Scan for the cell matching the given text and deliver its (x, y) coordinate at center. 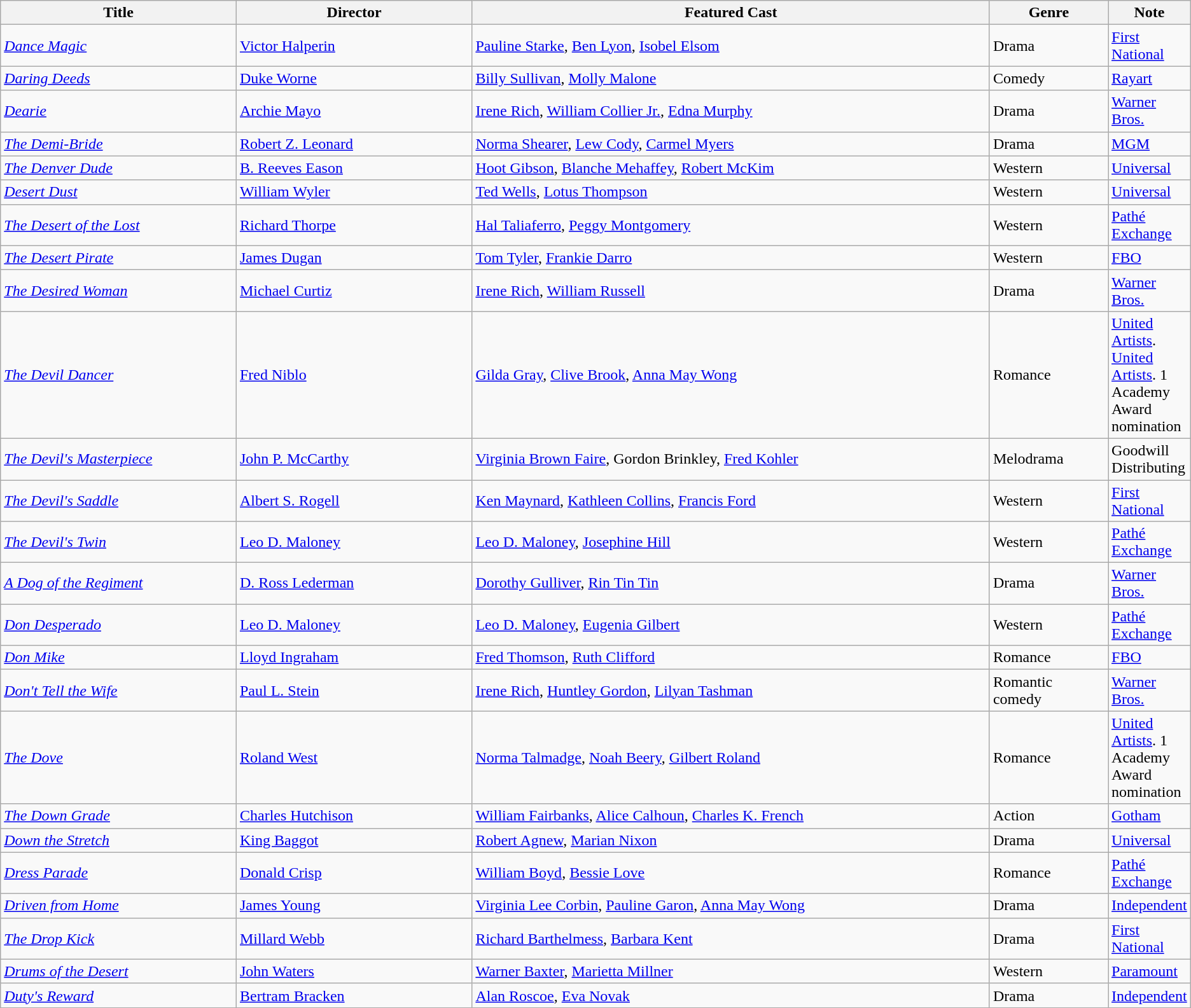
Fred Thomson, Ruth Clifford (731, 658)
Irene Rich, Huntley Gordon, Lilyan Tashman (731, 691)
Virginia Lee Corbin, Pauline Garon, Anna May Wong (731, 906)
Rayart (1150, 78)
Gilda Gray, Clive Brook, Anna May Wong (731, 375)
Norma Talmadge, Noah Beery, Gilbert Roland (731, 757)
Romantic comedy (1048, 691)
Dress Parade (118, 873)
Richard Barthelmess, Barbara Kent (731, 939)
Dorothy Gulliver, Rin Tin Tin (731, 584)
James Dugan (354, 258)
The Dove (118, 757)
Lloyd Ingraham (354, 658)
Warner Baxter, Marietta Millner (731, 971)
MGM (1150, 144)
Don Mike (118, 658)
John P. McCarthy (354, 459)
Irene Rich, William Collier Jr., Edna Murphy (731, 111)
Hal Taliaferro, Peggy Montgomery (731, 225)
Daring Deeds (118, 78)
Bertram Bracken (354, 995)
Comedy (1048, 78)
Gotham (1150, 816)
A Dog of the Regiment (118, 584)
William Wyler (354, 192)
Leo D. Maloney, Eugenia Gilbert (731, 625)
Billy Sullivan, Molly Malone (731, 78)
Hoot Gibson, Blanche Mehaffey, Robert McKim (731, 168)
Pauline Starke, Ben Lyon, Isobel Elsom (731, 46)
Desert Dust (118, 192)
Driven from Home (118, 906)
The Devil's Masterpiece (118, 459)
Dearie (118, 111)
B. Reeves Eason (354, 168)
Archie Mayo (354, 111)
William Boyd, Bessie Love (731, 873)
Duke Worne (354, 78)
Roland West (354, 757)
Victor Halperin (354, 46)
Down the Stretch (118, 840)
Leo D. Maloney, Josephine Hill (731, 542)
Robert Agnew, Marian Nixon (731, 840)
Ken Maynard, Kathleen Collins, Francis Ford (731, 500)
Tom Tyler, Frankie Darro (731, 258)
Featured Cast (731, 13)
Dance Magic (118, 46)
Don't Tell the Wife (118, 691)
The Drop Kick (118, 939)
Charles Hutchison (354, 816)
Paramount (1150, 971)
Paul L. Stein (354, 691)
Genre (1048, 13)
Action (1048, 816)
Virginia Brown Faire, Gordon Brinkley, Fred Kohler (731, 459)
Title (118, 13)
Millard Webb (354, 939)
Richard Thorpe (354, 225)
The Desert Pirate (118, 258)
Irene Rich, William Russell (731, 290)
Donald Crisp (354, 873)
Alan Roscoe, Eva Novak (731, 995)
The Devil Dancer (118, 375)
Ted Wells, Lotus Thompson (731, 192)
The Desert of the Lost (118, 225)
The Demi-Bride (118, 144)
Director (354, 13)
The Devil's Saddle (118, 500)
The Denver Dude (118, 168)
United Artists. 1 Academy Award nomination (1150, 757)
Note (1150, 13)
The Desired Woman (118, 290)
James Young (354, 906)
Fred Niblo (354, 375)
The Down Grade (118, 816)
Michael Curtiz (354, 290)
Duty's Reward (118, 995)
Don Desperado (118, 625)
Robert Z. Leonard (354, 144)
D. Ross Lederman (354, 584)
King Baggot (354, 840)
William Fairbanks, Alice Calhoun, Charles K. French (731, 816)
The Devil's Twin (118, 542)
Norma Shearer, Lew Cody, Carmel Myers (731, 144)
Melodrama (1048, 459)
Drums of the Desert (118, 971)
United Artists. United Artists. 1 Academy Award nomination (1150, 375)
Goodwill Distributing (1150, 459)
Albert S. Rogell (354, 500)
John Waters (354, 971)
